Return the [x, y] coordinate for the center point of the cell that contains the specified text.  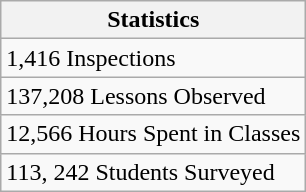
113, 242 Students Surveyed [154, 172]
Statistics [154, 20]
1,416 Inspections [154, 58]
12,566 Hours Spent in Classes [154, 134]
137,208 Lessons Observed [154, 96]
